Extract the (X, Y) coordinate from the center of the cell holding the provided text.  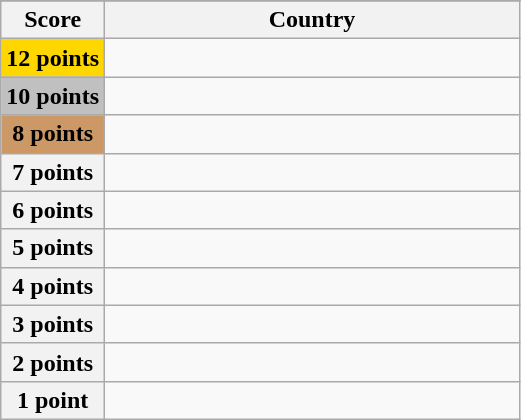
7 points (53, 172)
4 points (53, 286)
Country (312, 20)
1 point (53, 400)
Score (53, 20)
3 points (53, 324)
10 points (53, 96)
2 points (53, 362)
5 points (53, 248)
12 points (53, 58)
8 points (53, 134)
6 points (53, 210)
